Scan for the cell matching the given text and deliver its (X, Y) coordinate at center. 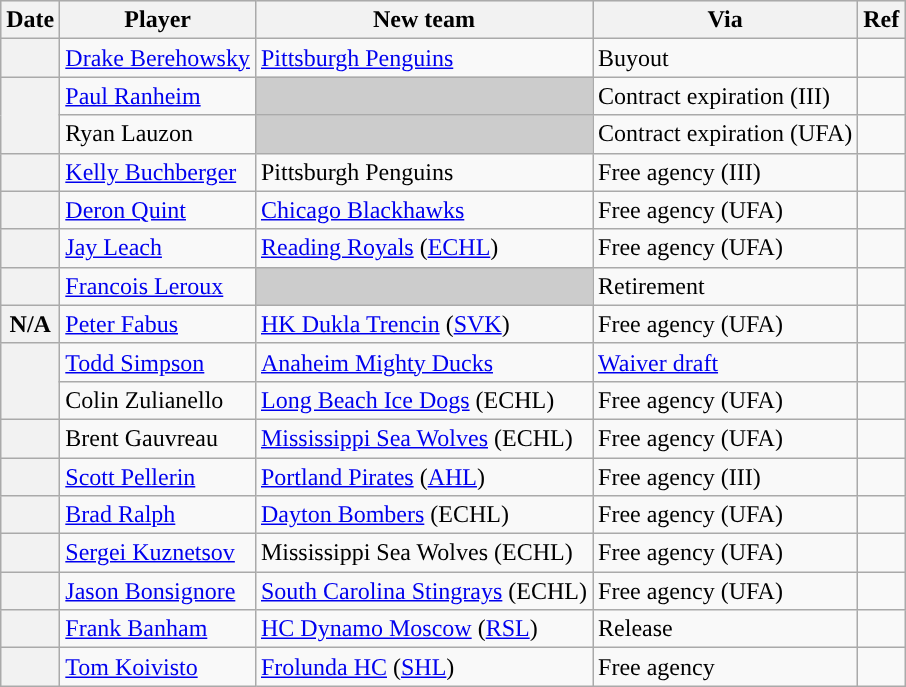
Tom Koivisto (158, 667)
Deron Quint (158, 210)
Brad Ralph (158, 515)
Sergei Kuznetsov (158, 553)
Waiver draft (726, 362)
Drake Berehowsky (158, 58)
Player (158, 20)
Jay Leach (158, 248)
Scott Pellerin (158, 477)
Francois Leroux (158, 286)
Frolunda HC (SHL) (424, 667)
Ref (882, 20)
Retirement (726, 286)
New team (424, 20)
Colin Zulianello (158, 400)
Brent Gauvreau (158, 438)
Kelly Buchberger (158, 172)
Chicago Blackhawks (424, 210)
Anaheim Mighty Ducks (424, 362)
Ryan Lauzon (158, 134)
Date (30, 20)
Paul Ranheim (158, 96)
Long Beach Ice Dogs (ECHL) (424, 400)
Via (726, 20)
South Carolina Stingrays (ECHL) (424, 591)
HK Dukla Trencin (SVK) (424, 324)
Portland Pirates (AHL) (424, 477)
Frank Banham (158, 629)
Reading Royals (ECHL) (424, 248)
Release (726, 629)
Todd Simpson (158, 362)
Jason Bonsignore (158, 591)
Contract expiration (UFA) (726, 134)
Dayton Bombers (ECHL) (424, 515)
HC Dynamo Moscow (RSL) (424, 629)
N/A (30, 324)
Buyout (726, 58)
Contract expiration (III) (726, 96)
Free agency (726, 667)
Peter Fabus (158, 324)
